Capture the cell that displays the provided text and extract its [x, y] central coordinate. 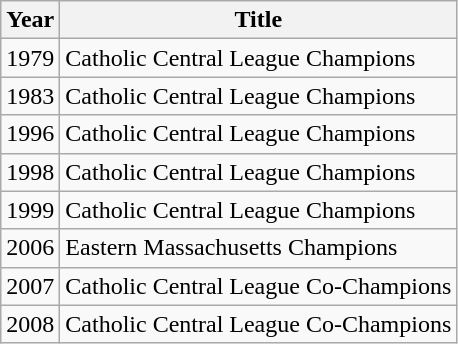
1999 [30, 210]
1983 [30, 96]
1996 [30, 134]
2007 [30, 286]
Title [258, 20]
2008 [30, 324]
1998 [30, 172]
Year [30, 20]
1979 [30, 58]
Eastern Massachusetts Champions [258, 248]
2006 [30, 248]
